Scan for the cell matching the given text and deliver its [X, Y] coordinate at center. 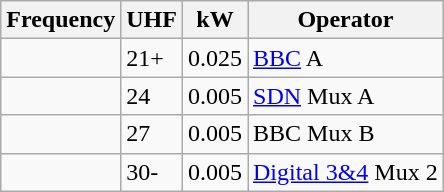
Digital 3&4 Mux 2 [346, 172]
24 [152, 96]
30- [152, 172]
Frequency [61, 20]
0.025 [214, 58]
kW [214, 20]
Operator [346, 20]
UHF [152, 20]
BBC A [346, 58]
27 [152, 134]
BBC Mux B [346, 134]
21+ [152, 58]
SDN Mux A [346, 96]
